Output the (x, y) coordinate of the center of the cell containing the given text.  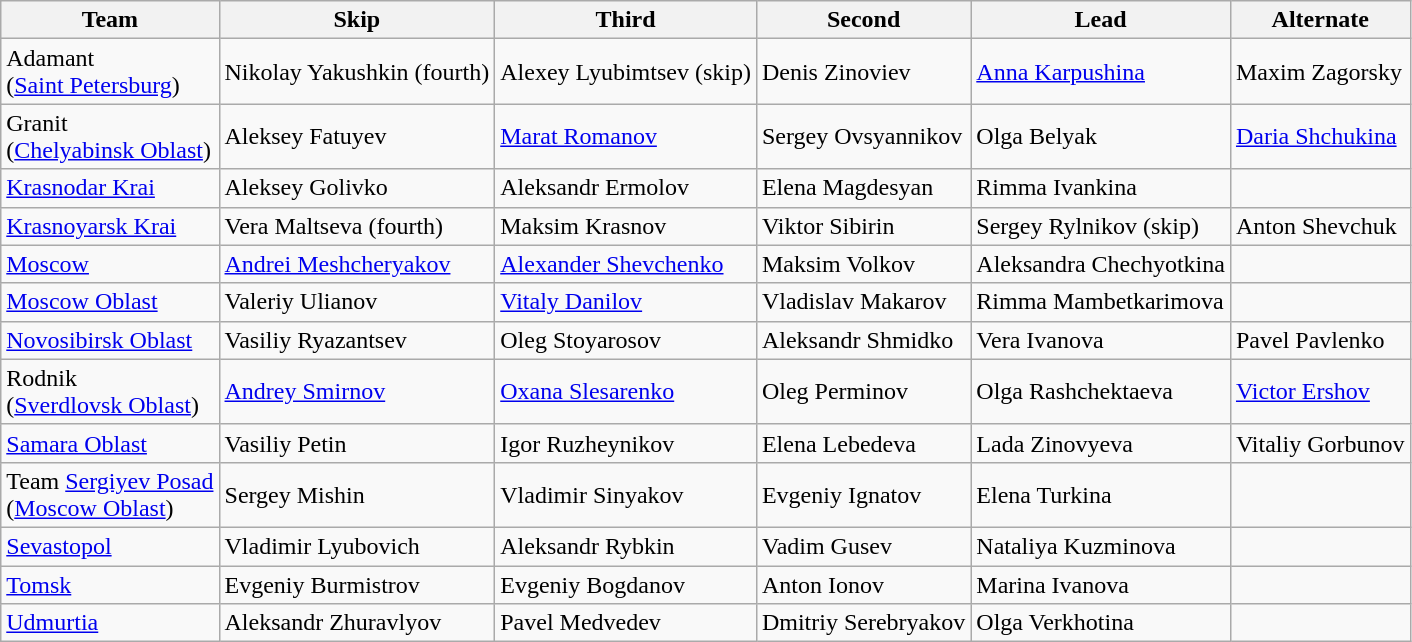
Rimma Mambetkarimova (1101, 302)
Samara Oblast (110, 443)
Sergey Rylnikov (skip) (1101, 226)
Udmurtia (110, 623)
Vasiliy Petin (357, 443)
Lada Zinovyeva (1101, 443)
Oleg Stoyarosov (626, 340)
Aleksey Fatuyev (357, 136)
Vladimir Lyubovich (357, 546)
Aleksandr Shmidko (863, 340)
Sergey Ovsyannikov (863, 136)
Anton Ionov (863, 585)
Daria Shchukina (1320, 136)
Alexander Shevchenko (626, 264)
Skip (357, 20)
Olga Rashchektaeva (1101, 392)
Oleg Perminov (863, 392)
Krasnoyarsk Krai (110, 226)
Vladimir Sinyakov (626, 494)
Sevastopol (110, 546)
Andrey Smirnov (357, 392)
Evgeniy Bogdanov (626, 585)
Adamant(Saint Petersburg) (110, 72)
Oxana Slesarenko (626, 392)
Vasiliy Ryazantsev (357, 340)
Andrei Meshcheryakov (357, 264)
Elena Magdesyan (863, 188)
Aleksandr Rybkin (626, 546)
Valeriy Ulianov (357, 302)
Evgeniy Ignatov (863, 494)
Third (626, 20)
Lead (1101, 20)
Viktor Sibirin (863, 226)
Dmitriy Serebryakov (863, 623)
Vadim Gusev (863, 546)
Moscow (110, 264)
Aleksandr Ermolov (626, 188)
Anna Karpushina (1101, 72)
Olga Verkhotina (1101, 623)
Maksim Krasnov (626, 226)
Aleksandr Zhuravlyov (357, 623)
Igor Ruzheynikov (626, 443)
Moscow Oblast (110, 302)
Vera Maltseva (fourth) (357, 226)
Vitaly Danilov (626, 302)
Aleksey Golivko (357, 188)
Krasnodar Krai (110, 188)
Vladislav Makarov (863, 302)
Nikolay Yakushkin (fourth) (357, 72)
Pavel Pavlenko (1320, 340)
Maxim Zagorsky (1320, 72)
Victor Ershov (1320, 392)
Tomsk (110, 585)
Marina Ivanova (1101, 585)
Nataliya Kuzminova (1101, 546)
Team (110, 20)
Alternate (1320, 20)
Marat Romanov (626, 136)
Granit(Chelyabinsk Oblast) (110, 136)
Rimma Ivankina (1101, 188)
Sergey Mishin (357, 494)
Olga Belyak (1101, 136)
Aleksandra Chechyotkina (1101, 264)
Elena Lebedeva (863, 443)
Anton Shevchuk (1320, 226)
Alexey Lyubimtsev (skip) (626, 72)
Denis Zinoviev (863, 72)
Pavel Medvedev (626, 623)
Second (863, 20)
Evgeniy Burmistrov (357, 585)
Novosibirsk Oblast (110, 340)
Team Sergiyev Posad(Moscow Oblast) (110, 494)
Vera Ivanova (1101, 340)
Vitaliy Gorbunov (1320, 443)
Elena Turkina (1101, 494)
Rodnik(Sverdlovsk Oblast) (110, 392)
Maksim Volkov (863, 264)
